Return the (x, y) coordinate for the center point of the cell that contains the specified text.  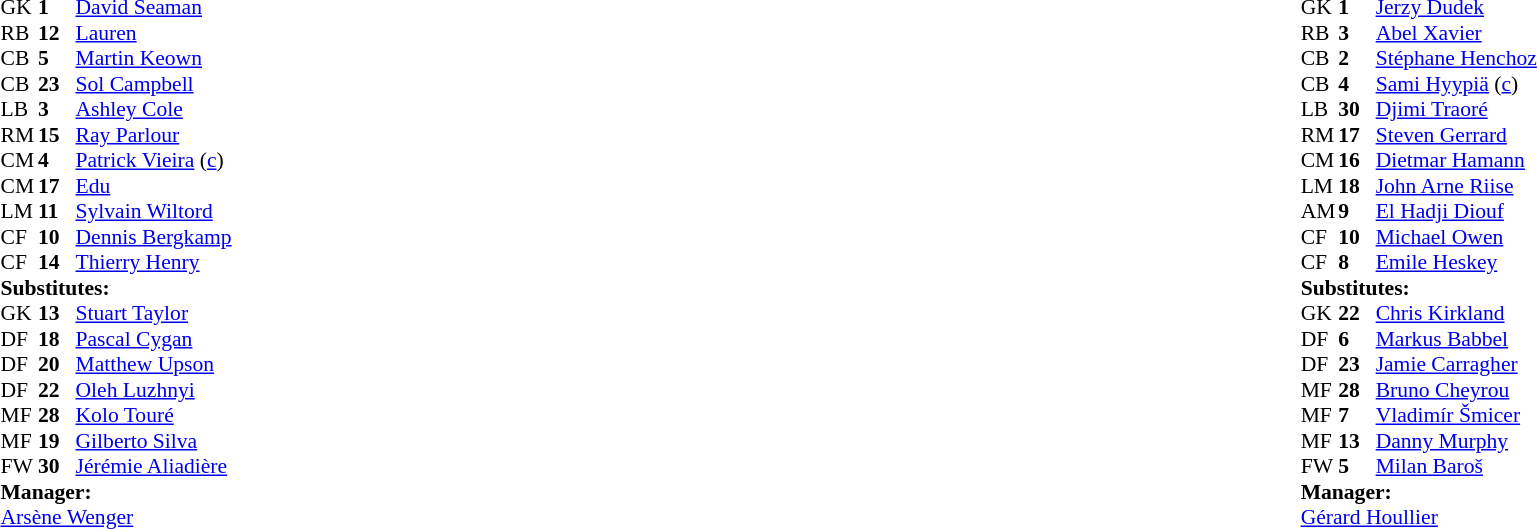
El Hadji Diouf (1456, 211)
Emile Heskey (1456, 263)
Oleh Luzhnyi (154, 390)
Kolo Touré (154, 415)
Bruno Cheyrou (1456, 390)
7 (1357, 415)
Sylvain Wiltord (154, 211)
Jamie Carragher (1456, 365)
Djimi Traoré (1456, 109)
Edu (154, 186)
15 (57, 135)
Danny Murphy (1456, 441)
Patrick Vieira (c) (154, 161)
8 (1357, 263)
20 (57, 365)
Stéphane Henchoz (1456, 59)
2 (1357, 59)
14 (57, 263)
Sami Hyypiä (c) (1456, 84)
AM (1320, 211)
Vladimír Šmicer (1456, 415)
Ashley Cole (154, 109)
Steven Gerrard (1456, 135)
6 (1357, 339)
12 (57, 33)
19 (57, 441)
Milan Baroš (1456, 467)
John Arne Riise (1456, 186)
Martin Keown (154, 59)
Stuart Taylor (154, 313)
9 (1357, 211)
Jérémie Aliadière (154, 467)
Dennis Bergkamp (154, 237)
Sol Campbell (154, 84)
16 (1357, 161)
11 (57, 211)
Pascal Cygan (154, 339)
Lauren (154, 33)
Dietmar Hamann (1456, 161)
Abel Xavier (1456, 33)
Chris Kirkland (1456, 313)
Ray Parlour (154, 135)
Markus Babbel (1456, 339)
Thierry Henry (154, 263)
Gilberto Silva (154, 441)
Michael Owen (1456, 237)
Matthew Upson (154, 365)
